From the cell containing the given text, extract its center point as [x, y] coordinate. 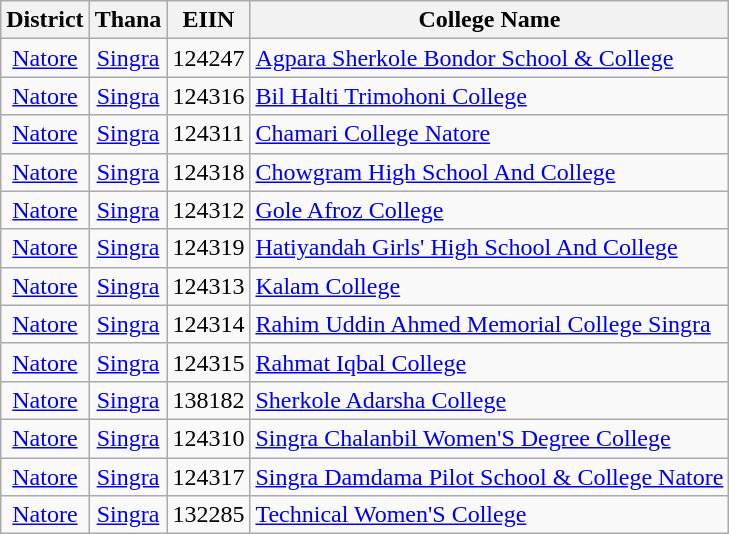
138182 [208, 400]
124317 [208, 477]
Bil Halti Trimohoni College [490, 96]
District [45, 20]
124315 [208, 362]
Chowgram High School And College [490, 172]
124316 [208, 96]
Agpara Sherkole Bondor School & College [490, 58]
Singra Damdama Pilot School & College Natore [490, 477]
College Name [490, 20]
124319 [208, 248]
Gole Afroz College [490, 210]
124312 [208, 210]
Technical Women'S College [490, 515]
Kalam College [490, 286]
Rahmat Iqbal College [490, 362]
Chamari College Natore [490, 134]
Singra Chalanbil Women'S Degree College [490, 438]
124247 [208, 58]
124310 [208, 438]
124314 [208, 324]
Hatiyandah Girls' High School And College [490, 248]
Rahim Uddin Ahmed Memorial College Singra [490, 324]
EIIN [208, 20]
132285 [208, 515]
Sherkole Adarsha College [490, 400]
Thana [128, 20]
124313 [208, 286]
124318 [208, 172]
124311 [208, 134]
